For the text-containing cell, return its midpoint in [X, Y] coordinate format. 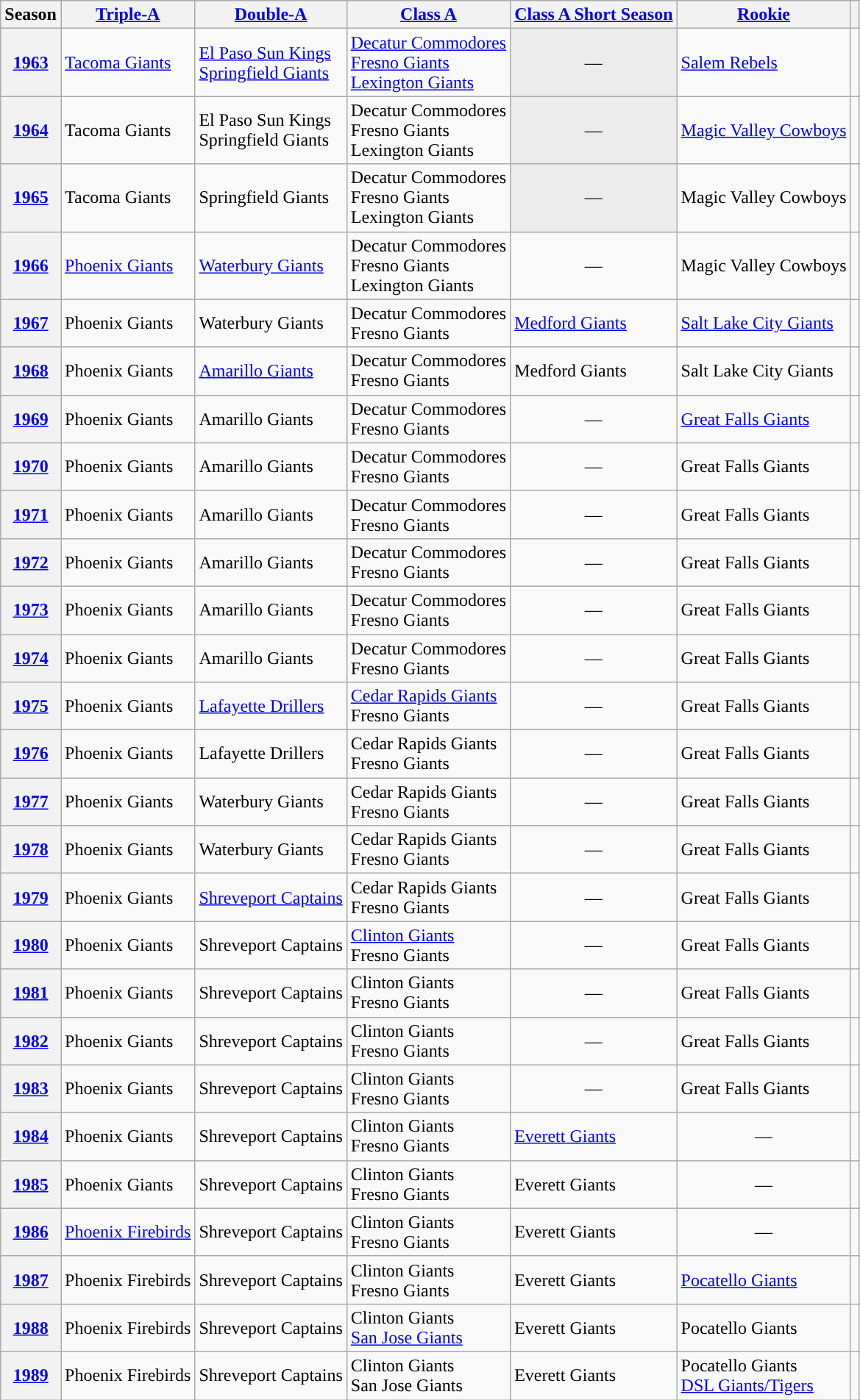
1980 [31, 946]
Rookie [764, 15]
1963 [31, 63]
1983 [31, 1088]
1975 [31, 706]
1974 [31, 657]
Salem Rebels [764, 63]
1967 [31, 324]
1972 [31, 562]
Springfield Giants [271, 198]
Pocatello GiantsDSL Giants/Tigers [764, 1375]
Class A [428, 15]
1982 [31, 1041]
1977 [31, 801]
1966 [31, 265]
1970 [31, 466]
1979 [31, 897]
1978 [31, 850]
1976 [31, 754]
1988 [31, 1328]
1973 [31, 610]
1968 [31, 371]
1985 [31, 1184]
1965 [31, 198]
1989 [31, 1375]
Season [31, 15]
1971 [31, 515]
1969 [31, 419]
1964 [31, 130]
Triple-A [127, 15]
1987 [31, 1279]
1986 [31, 1232]
Class A Short Season [594, 15]
1981 [31, 993]
Double-A [271, 15]
1984 [31, 1137]
